Determine the (X, Y) coordinate at the center of the cell enclosing the given text.  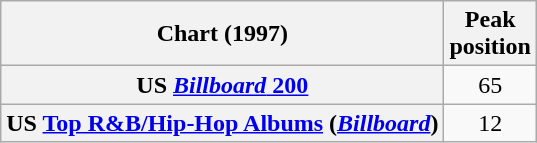
US Billboard 200 (222, 85)
Chart (1997) (222, 34)
US Top R&B/Hip-Hop Albums (Billboard) (222, 123)
12 (490, 123)
65 (490, 85)
Peakposition (490, 34)
